Output the [x, y] coordinate of the center of the cell containing the given text.  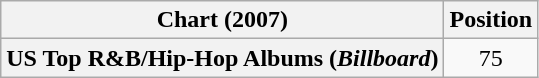
75 [491, 58]
Position [491, 20]
US Top R&B/Hip-Hop Albums (Billboard) [222, 58]
Chart (2007) [222, 20]
